Output the [X, Y] coordinate of the center of the cell containing the given text.  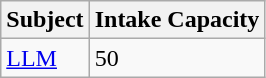
Subject [45, 20]
LLM [45, 58]
Intake Capacity [177, 20]
50 [177, 58]
